Detect which cell encompasses the target text, then output its (X, Y) center coordinate. 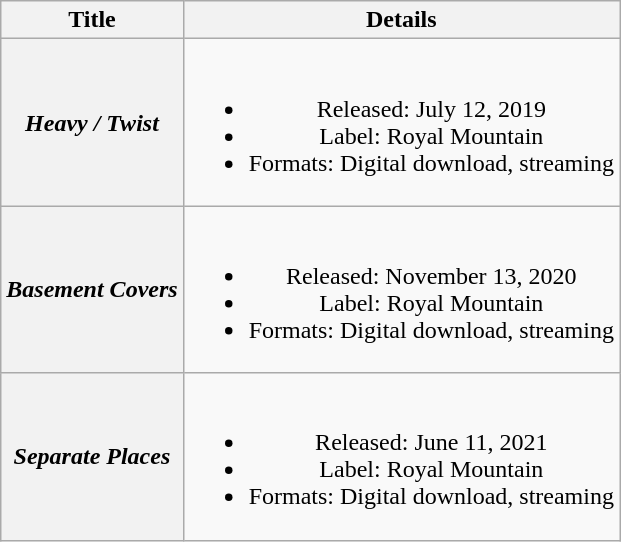
Released: November 13, 2020Label: Royal MountainFormats: Digital download, streaming (401, 290)
Separate Places (92, 456)
Title (92, 20)
Basement Covers (92, 290)
Released: July 12, 2019Label: Royal MountainFormats: Digital download, streaming (401, 122)
Details (401, 20)
Heavy / Twist (92, 122)
Released: June 11, 2021Label: Royal MountainFormats: Digital download, streaming (401, 456)
